From the cell containing the given text, extract its center point as [x, y] coordinate. 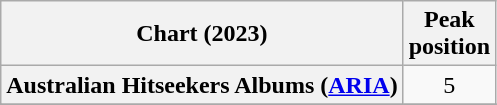
Chart (2023) [202, 34]
Australian Hitseekers Albums (ARIA) [202, 85]
5 [449, 85]
Peakposition [449, 34]
